Identify which cell holds the provided text, then report its (x, y) central coordinate. 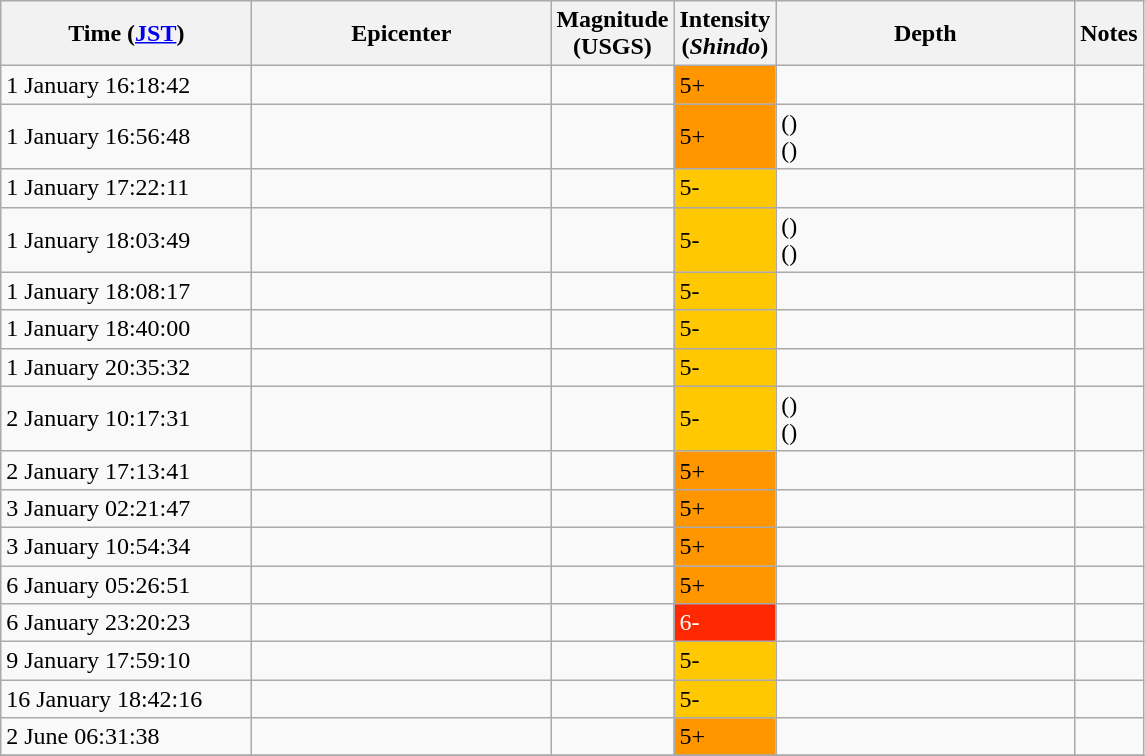
3 January 02:21:47 (126, 508)
Notes (1109, 34)
1 January 20:35:32 (126, 367)
Magnitude(USGS) (612, 34)
2 January 17:13:41 (126, 470)
1 January 18:40:00 (126, 329)
6 January 23:20:23 (126, 623)
2 January 10:17:31 (126, 418)
1 January 18:08:17 (126, 291)
1 January 16:56:48 (126, 136)
Epicenter (402, 34)
3 January 10:54:34 (126, 546)
1 January 16:18:42 (126, 85)
6 January 05:26:51 (126, 585)
9 January 17:59:10 (126, 661)
1 January 17:22:11 (126, 188)
16 January 18:42:16 (126, 699)
1 January 18:03:49 (126, 240)
Depth (926, 34)
6- (725, 623)
Intensity(Shindo) (725, 34)
2 June 06:31:38 (126, 737)
Time (JST) (126, 34)
